Extract the [x, y] coordinate from the center of the cell holding the provided text.  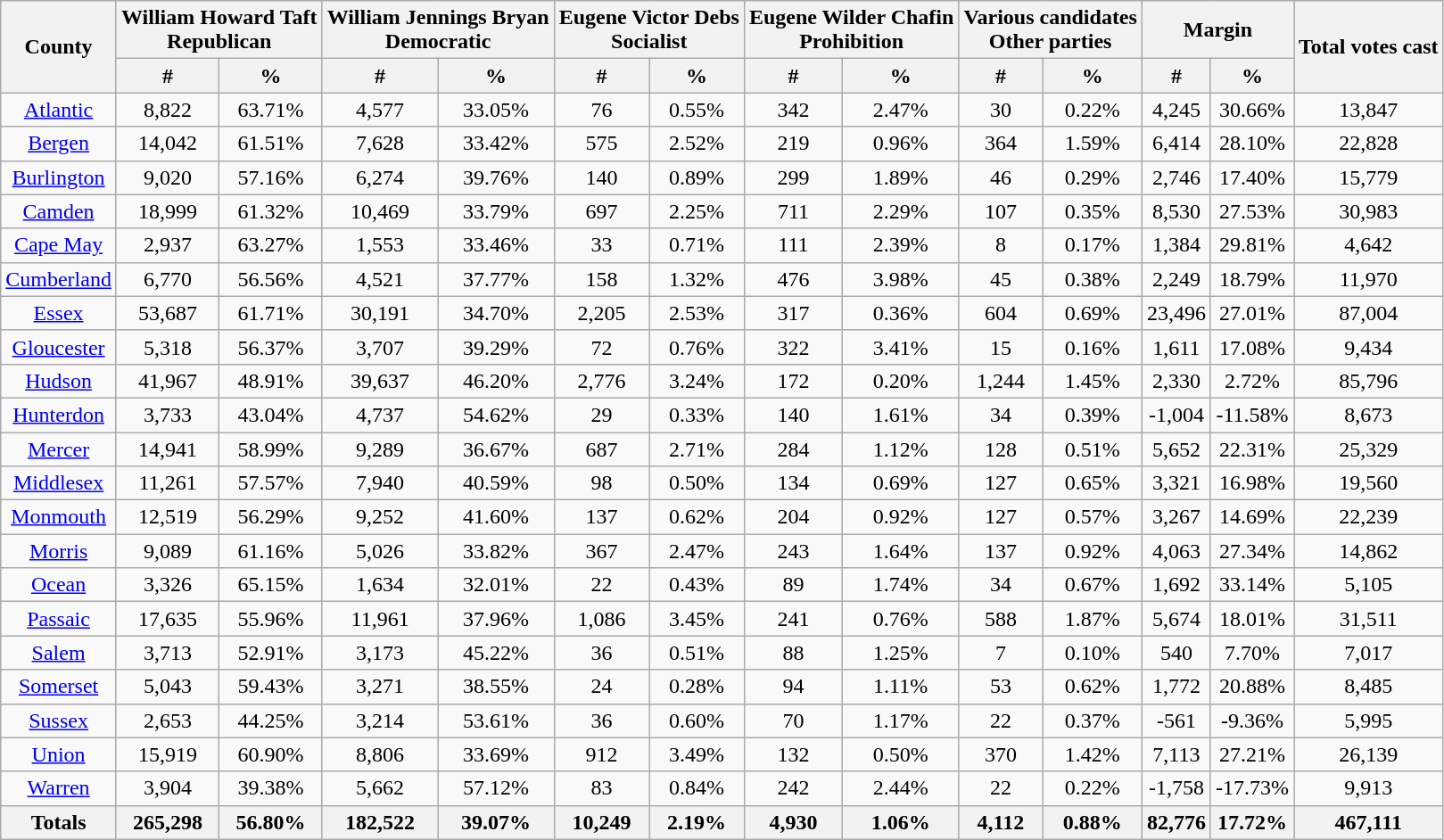
2.53% [697, 313]
13,847 [1368, 110]
0.20% [900, 381]
2.44% [900, 788]
2,653 [168, 721]
Ocean [59, 585]
11,961 [380, 619]
Atlantic [59, 110]
33.82% [496, 551]
Hunterdon [59, 415]
17.08% [1252, 347]
41.60% [496, 517]
39.38% [271, 788]
8,806 [380, 754]
1.45% [1092, 381]
0.84% [697, 788]
912 [601, 754]
3,326 [168, 585]
57.57% [271, 483]
364 [1001, 144]
45 [1001, 279]
26,139 [1368, 754]
Warren [59, 788]
33.14% [1252, 585]
158 [601, 279]
3,904 [168, 788]
31,511 [1368, 619]
0.16% [1092, 347]
0.28% [697, 687]
Total votes cast [1368, 46]
10,249 [601, 822]
0.57% [1092, 517]
39,637 [380, 381]
1.42% [1092, 754]
2,205 [601, 313]
22,828 [1368, 144]
5,043 [168, 687]
33.46% [496, 245]
53 [1001, 687]
0.55% [697, 110]
2,937 [168, 245]
8,673 [1368, 415]
38.55% [496, 687]
5,662 [380, 788]
23,496 [1176, 313]
9,913 [1368, 788]
15,919 [168, 754]
Mercer [59, 449]
11,261 [168, 483]
37.96% [496, 619]
540 [1176, 653]
6,770 [168, 279]
7.70% [1252, 653]
3.49% [697, 754]
16.98% [1252, 483]
1.17% [900, 721]
22.31% [1252, 449]
98 [601, 483]
33.69% [496, 754]
2.39% [900, 245]
30,983 [1368, 211]
8,485 [1368, 687]
3,733 [168, 415]
14,042 [168, 144]
128 [1001, 449]
32.01% [496, 585]
85,796 [1368, 381]
241 [793, 619]
24 [601, 687]
30,191 [380, 313]
3,214 [380, 721]
17.40% [1252, 177]
61.51% [271, 144]
172 [793, 381]
219 [793, 144]
39.29% [496, 347]
0.29% [1092, 177]
1,634 [380, 585]
53,687 [168, 313]
63.71% [271, 110]
7,113 [1176, 754]
9,289 [380, 449]
7,940 [380, 483]
-561 [1176, 721]
30 [1001, 110]
29.81% [1252, 245]
County [59, 46]
60.90% [271, 754]
3.24% [697, 381]
2,746 [1176, 177]
57.12% [496, 788]
7 [1001, 653]
111 [793, 245]
5,105 [1368, 585]
322 [793, 347]
33.05% [496, 110]
1.06% [900, 822]
0.88% [1092, 822]
55.96% [271, 619]
1.12% [900, 449]
9,020 [168, 177]
3,713 [168, 653]
3,707 [380, 347]
Margin [1217, 30]
19,560 [1368, 483]
-11.58% [1252, 415]
0.35% [1092, 211]
46.20% [496, 381]
Totals [59, 822]
3,267 [1176, 517]
1.32% [697, 279]
0.39% [1092, 415]
2,330 [1176, 381]
1,692 [1176, 585]
Salem [59, 653]
12,519 [168, 517]
697 [601, 211]
0.96% [900, 144]
54.62% [496, 415]
1.11% [900, 687]
Union [59, 754]
33 [601, 245]
2.52% [697, 144]
4,930 [793, 822]
0.60% [697, 721]
72 [601, 347]
0.33% [697, 415]
25,329 [1368, 449]
0.89% [697, 177]
27.53% [1252, 211]
1,611 [1176, 347]
370 [1001, 754]
10,469 [380, 211]
3,271 [380, 687]
342 [793, 110]
132 [793, 754]
39.07% [496, 822]
7,017 [1368, 653]
0.37% [1092, 721]
Middlesex [59, 483]
18.01% [1252, 619]
8,530 [1176, 211]
0.36% [900, 313]
36.67% [496, 449]
Eugene Wilder ChafinProhibition [851, 30]
9,252 [380, 517]
27.01% [1252, 313]
2.29% [900, 211]
687 [601, 449]
Morris [59, 551]
2.71% [697, 449]
56.56% [271, 279]
2.72% [1252, 381]
44.25% [271, 721]
28.10% [1252, 144]
Bergen [59, 144]
5,026 [380, 551]
59.43% [271, 687]
39.76% [496, 177]
8,822 [168, 110]
70 [793, 721]
575 [601, 144]
William Jennings BryanDemocratic [438, 30]
3.45% [697, 619]
Gloucester [59, 347]
-9.36% [1252, 721]
3,173 [380, 653]
2,776 [601, 381]
33.42% [496, 144]
Hudson [59, 381]
29 [601, 415]
1,384 [1176, 245]
182,522 [380, 822]
56.29% [271, 517]
Passaic [59, 619]
5,674 [1176, 619]
45.22% [496, 653]
20.88% [1252, 687]
4,245 [1176, 110]
Cape May [59, 245]
30.66% [1252, 110]
-1,004 [1176, 415]
Essex [59, 313]
18.79% [1252, 279]
34.70% [496, 313]
-1,758 [1176, 788]
242 [793, 788]
14.69% [1252, 517]
5,652 [1176, 449]
1,553 [380, 245]
5,995 [1368, 721]
243 [793, 551]
3.98% [900, 279]
7,628 [380, 144]
9,089 [168, 551]
Sussex [59, 721]
27.21% [1252, 754]
1.74% [900, 585]
6,414 [1176, 144]
William Howard TaftRepublican [219, 30]
89 [793, 585]
63.27% [271, 245]
58.99% [271, 449]
Camden [59, 211]
Cumberland [59, 279]
1.87% [1092, 619]
1.64% [900, 551]
56.37% [271, 347]
61.16% [271, 551]
15,779 [1368, 177]
1.25% [900, 653]
317 [793, 313]
48.91% [271, 381]
94 [793, 687]
65.15% [271, 585]
-17.73% [1252, 788]
0.71% [697, 245]
Monmouth [59, 517]
53.61% [496, 721]
134 [793, 483]
27.34% [1252, 551]
4,063 [1176, 551]
1,086 [601, 619]
284 [793, 449]
4,642 [1368, 245]
14,862 [1368, 551]
88 [793, 653]
265,298 [168, 822]
467,111 [1368, 822]
14,941 [168, 449]
5,318 [168, 347]
17.72% [1252, 822]
8 [1001, 245]
1.61% [900, 415]
3,321 [1176, 483]
476 [793, 279]
299 [793, 177]
43.04% [271, 415]
588 [1001, 619]
604 [1001, 313]
61.71% [271, 313]
367 [601, 551]
Somerset [59, 687]
1.59% [1092, 144]
0.10% [1092, 653]
9,434 [1368, 347]
11,970 [1368, 279]
18,999 [168, 211]
107 [1001, 211]
15 [1001, 347]
0.43% [697, 585]
0.17% [1092, 245]
4,737 [380, 415]
6,274 [380, 177]
4,577 [380, 110]
76 [601, 110]
4,521 [380, 279]
0.38% [1092, 279]
83 [601, 788]
0.65% [1092, 483]
87,004 [1368, 313]
56.80% [271, 822]
2.25% [697, 211]
61.32% [271, 211]
Various candidatesOther parties [1051, 30]
Burlington [59, 177]
Eugene Victor DebsSocialist [649, 30]
204 [793, 517]
2.19% [697, 822]
33.79% [496, 211]
711 [793, 211]
2,249 [1176, 279]
82,776 [1176, 822]
57.16% [271, 177]
37.77% [496, 279]
1,244 [1001, 381]
1.89% [900, 177]
46 [1001, 177]
40.59% [496, 483]
4,112 [1001, 822]
1,772 [1176, 687]
52.91% [271, 653]
3.41% [900, 347]
22,239 [1368, 517]
0.67% [1092, 585]
41,967 [168, 381]
17,635 [168, 619]
